Return the (x, y) coordinate for the center point of the cell that contains the specified text.  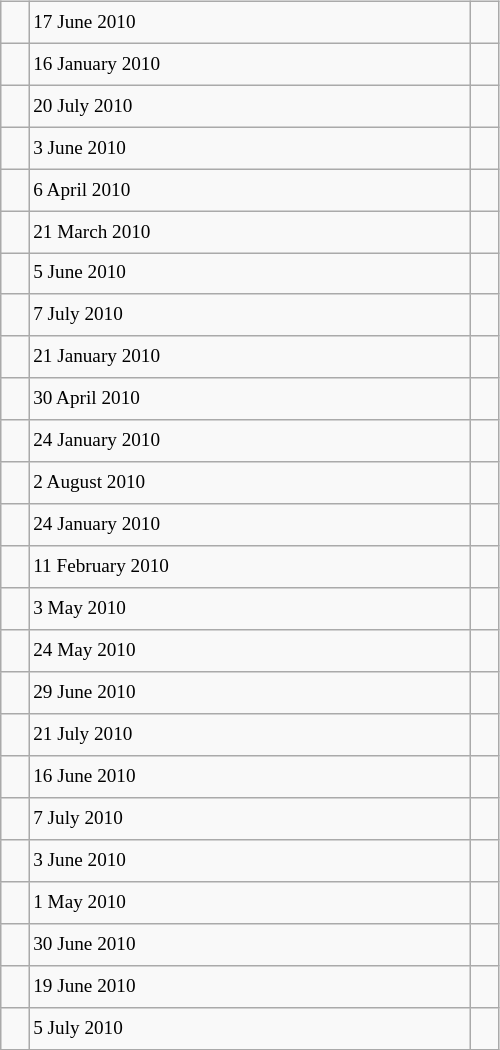
19 June 2010 (250, 986)
6 April 2010 (250, 190)
17 June 2010 (250, 22)
29 June 2010 (250, 693)
5 July 2010 (250, 1028)
24 May 2010 (250, 651)
1 May 2010 (250, 902)
11 February 2010 (250, 567)
21 July 2010 (250, 735)
16 June 2010 (250, 777)
30 April 2010 (250, 399)
2 August 2010 (250, 483)
16 January 2010 (250, 64)
3 May 2010 (250, 609)
20 July 2010 (250, 106)
21 January 2010 (250, 357)
5 June 2010 (250, 274)
21 March 2010 (250, 232)
30 June 2010 (250, 944)
